Provide the (x, y) coordinate of the cell's center where the given text is located.  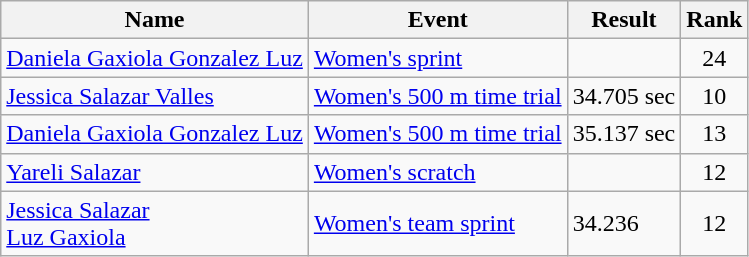
Women's sprint (438, 58)
35.137 sec (624, 134)
Yareli Salazar (155, 172)
Name (155, 20)
Event (438, 20)
34.705 sec (624, 96)
Jessica Salazar Valles (155, 96)
24 (714, 58)
Result (624, 20)
Rank (714, 20)
13 (714, 134)
10 (714, 96)
34.236 (624, 224)
Women's team sprint (438, 224)
Jessica SalazarLuz Gaxiola (155, 224)
Women's scratch (438, 172)
